Search for the cell housing the specified text and yield its (x, y) center coordinate. 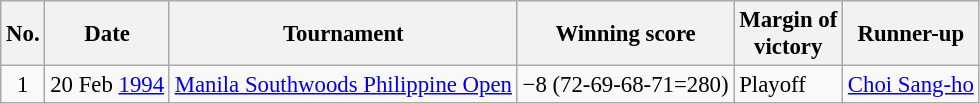
Date (107, 34)
Tournament (343, 34)
No. (23, 34)
20 Feb 1994 (107, 85)
Choi Sang-ho (912, 85)
1 (23, 85)
Manila Southwoods Philippine Open (343, 85)
Runner-up (912, 34)
Winning score (626, 34)
Playoff (788, 85)
−8 (72-69-68-71=280) (626, 85)
Margin ofvictory (788, 34)
